Pinpoint the cell where the given text exists, returning its [X, Y] midpoint coordinate. 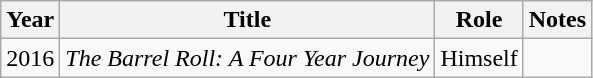
The Barrel Roll: A Four Year Journey [248, 58]
Role [479, 20]
Year [30, 20]
Notes [557, 20]
Title [248, 20]
Himself [479, 58]
2016 [30, 58]
